Return [x, y] of the center of cell containing provided text 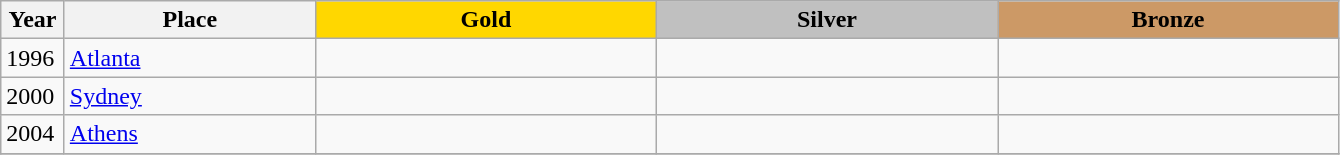
Year [33, 20]
Athens [190, 134]
2004 [33, 134]
2000 [33, 96]
Gold [486, 20]
Bronze [1168, 20]
Sydney [190, 96]
Silver [826, 20]
1996 [33, 58]
Atlanta [190, 58]
Place [190, 20]
